Capture the cell that displays the provided text and extract its [x, y] central coordinate. 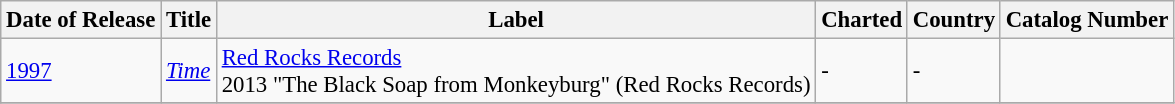
Title [189, 20]
Catalog Number [1086, 20]
1997 [81, 72]
Red Rocks Records2013 "The Black Soap from Monkeyburg" (Red Rocks Records) [516, 72]
Country [954, 20]
Date of Release [81, 20]
Label [516, 20]
Charted [862, 20]
Time [189, 72]
